Pinpoint the cell where the given text exists, returning its (X, Y) midpoint coordinate. 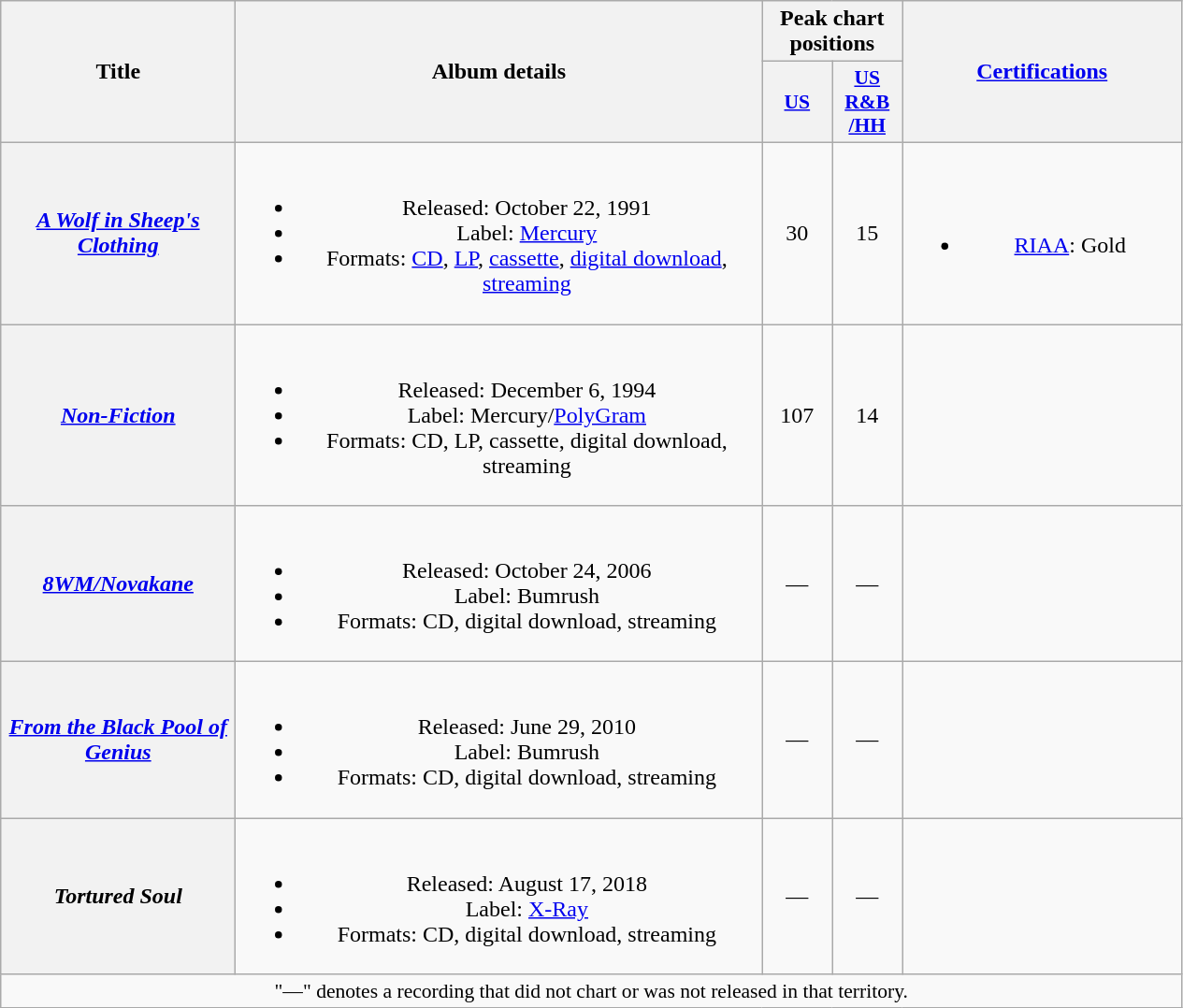
107 (797, 414)
RIAA: Gold (1042, 233)
Released: December 6, 1994Label: Mercury/PolyGramFormats: CD, LP, cassette, digital download, streaming (499, 414)
Tortured Soul (118, 896)
Released: October 22, 1991Label: MercuryFormats: CD, LP, cassette, digital download, streaming (499, 233)
14 (868, 414)
Certifications (1042, 72)
Released: August 17, 2018Label: X-RayFormats: CD, digital download, streaming (499, 896)
15 (868, 233)
USR&B/HH (868, 103)
Album details (499, 72)
A Wolf in Sheep's Clothing (118, 233)
8WM/Novakane (118, 583)
From the Black Pool of Genius (118, 741)
US (797, 103)
Title (118, 72)
Released: June 29, 2010Label: BumrushFormats: CD, digital download, streaming (499, 741)
30 (797, 233)
Non-Fiction (118, 414)
"—" denotes a recording that did not chart or was not released in that territory. (591, 991)
Released: October 24, 2006Label: BumrushFormats: CD, digital download, streaming (499, 583)
Peak chart positions (832, 32)
